From the cell containing the given text, extract its center point as [X, Y] coordinate. 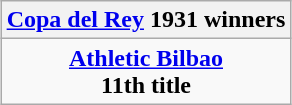
Athletic Bilbao11th title [146, 72]
Copa del Rey 1931 winners [146, 20]
